Detect which cell encompasses the target text, then output its [x, y] center coordinate. 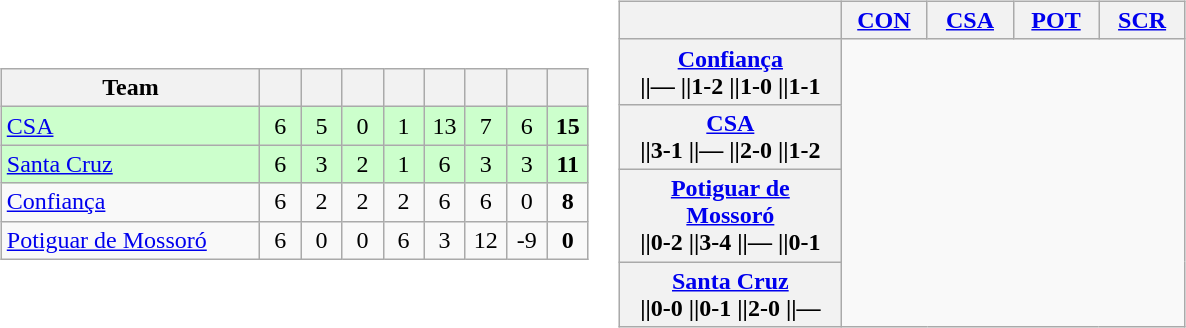
CON [884, 20]
15 [568, 126]
SCR [1142, 20]
12 [486, 240]
Santa Cruz [130, 164]
11 [568, 164]
Confiança [130, 202]
CSA ||3-1 ||— ||2-0 ||1-2 [730, 136]
Potiguar de Mossoró [130, 240]
7 [486, 126]
Potiguar de Mossoró ||0-2 ||3-4 ||— ||0-1 [730, 215]
Team [130, 88]
POT [1056, 20]
8 [568, 202]
Confiança ||— ||1-2 ||1-0 ||1-1 [730, 72]
-9 [526, 240]
5 [322, 126]
13 [444, 126]
Santa Cruz ||0-0 ||0-1 ||2-0 ||— [730, 294]
